Extract the [X, Y] coordinate from the center of the cell holding the provided text.  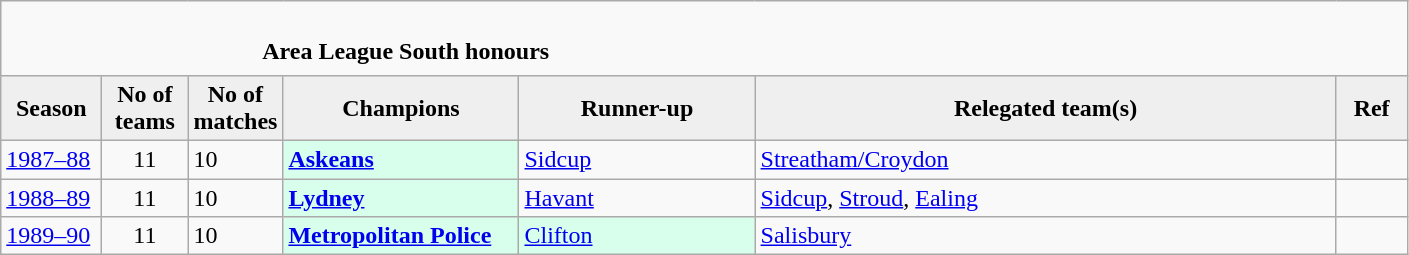
Relegated team(s) [1046, 108]
Season [52, 108]
Runner-up [637, 108]
No of teams [145, 108]
1989–90 [52, 236]
Streatham/Croydon [1046, 159]
Metropolitan Police [401, 236]
1988–89 [52, 197]
Sidcup [637, 159]
Havant [637, 197]
Champions [401, 108]
Ref [1372, 108]
Clifton [637, 236]
Salisbury [1046, 236]
No of matches [236, 108]
1987–88 [52, 159]
Sidcup, Stroud, Ealing [1046, 197]
Askeans [401, 159]
Lydney [401, 197]
